Return the (X, Y) coordinate for the center point of the cell that contains the specified text.  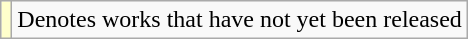
Denotes works that have not yet been released (240, 20)
